Extract the [X, Y] coordinate from the center of the cell holding the provided text.  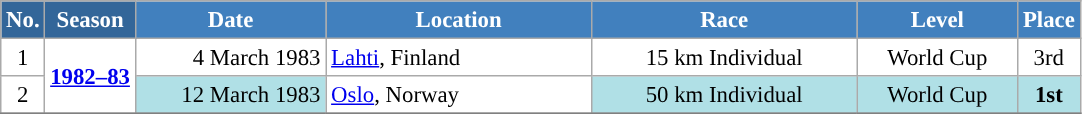
Race [724, 20]
Level [938, 20]
No. [23, 20]
4 March 1983 [230, 58]
1st [1049, 95]
12 March 1983 [230, 95]
Season [90, 20]
Date [230, 20]
Oslo, Norway [459, 95]
Place [1049, 20]
Lahti, Finland [459, 58]
15 km Individual [724, 58]
Location [459, 20]
50 km Individual [724, 95]
1982–83 [90, 76]
2 [23, 95]
3rd [1049, 58]
1 [23, 58]
